Scan for the cell matching the given text and deliver its [x, y] coordinate at center. 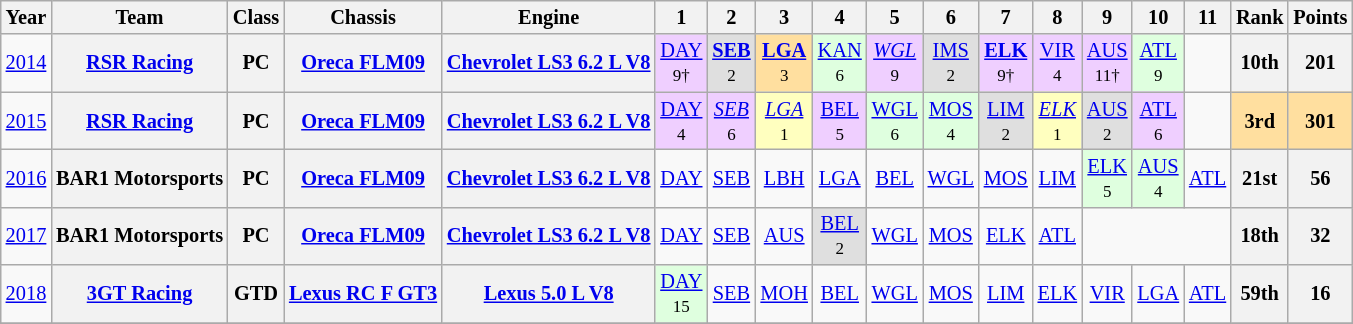
WGL6 [895, 121]
Lexus RC F GT3 [363, 294]
AUS [784, 236]
VIR [1107, 294]
4 [840, 17]
5 [895, 17]
Chassis [363, 17]
LGA1 [784, 121]
MOH [784, 294]
BEL2 [840, 236]
10th [1260, 63]
SEB2 [731, 63]
18th [1260, 236]
201 [1320, 63]
ELK5 [1107, 178]
7 [1006, 17]
11 [1208, 17]
DAY9† [681, 63]
2016 [26, 178]
16 [1320, 294]
2017 [26, 236]
Lexus 5.0 L V8 [548, 294]
DAY4 [681, 121]
2 [731, 17]
ATL6 [1158, 121]
Team [140, 17]
LBH [784, 178]
21st [1260, 178]
KAN6 [840, 63]
9 [1107, 17]
8 [1058, 17]
1 [681, 17]
Engine [548, 17]
IMS2 [951, 63]
32 [1320, 236]
Class [256, 17]
LIM2 [1006, 121]
BEL5 [840, 121]
WGL9 [895, 63]
AUS2 [1107, 121]
2018 [26, 294]
10 [1158, 17]
56 [1320, 178]
59th [1260, 294]
Year [26, 17]
3GT Racing [140, 294]
MOS4 [951, 121]
Rank [1260, 17]
3 [784, 17]
AUS11† [1107, 63]
ELK9† [1006, 63]
ATL9 [1158, 63]
GTD [256, 294]
301 [1320, 121]
Points [1320, 17]
6 [951, 17]
2014 [26, 63]
3rd [1260, 121]
DAY15 [681, 294]
AUS4 [1158, 178]
VIR4 [1058, 63]
ELK1 [1058, 121]
LGA3 [784, 63]
2015 [26, 121]
SEB6 [731, 121]
